Identify which cell holds the provided text, then report its [X, Y] central coordinate. 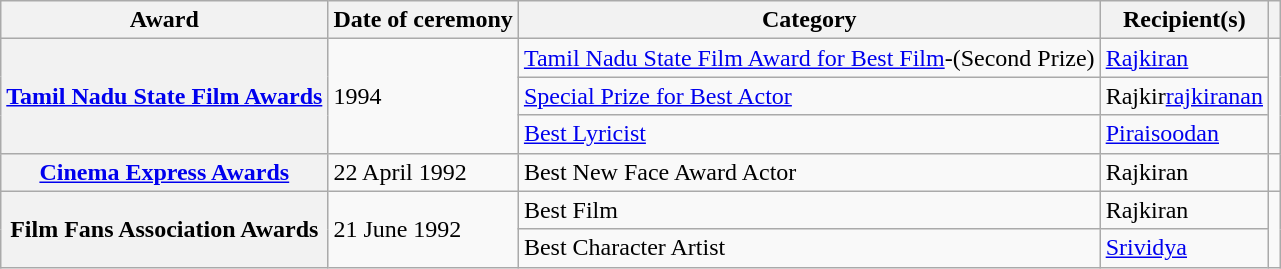
Best Character Artist [809, 248]
Special Prize for Best Actor [809, 96]
Award [164, 20]
Film Fans Association Awards [164, 229]
Date of ceremony [424, 20]
Piraisoodan [1184, 134]
Category [809, 20]
Recipient(s) [1184, 20]
Tamil Nadu State Film Awards [164, 96]
21 June 1992 [424, 229]
Best Film [809, 210]
Best New Face Award Actor [809, 172]
Tamil Nadu State Film Award for Best Film-(Second Prize) [809, 58]
1994 [424, 96]
Srividya [1184, 248]
Rajkirrajkiranan [1184, 96]
Cinema Express Awards [164, 172]
22 April 1992 [424, 172]
Best Lyricist [809, 134]
